Extract the (x, y) coordinate from the center of the cell holding the provided text.  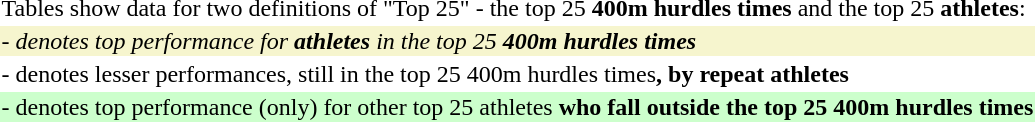
- denotes lesser performances, still in the top 25 400m hurdles times, by repeat athletes (518, 74)
- denotes top performance (only) for other top 25 athletes who fall outside the top 25 400m hurdles times (518, 107)
- denotes top performance for athletes in the top 25 400m hurdles times (518, 41)
